Pinpoint the cell where the given text exists, returning its [X, Y] midpoint coordinate. 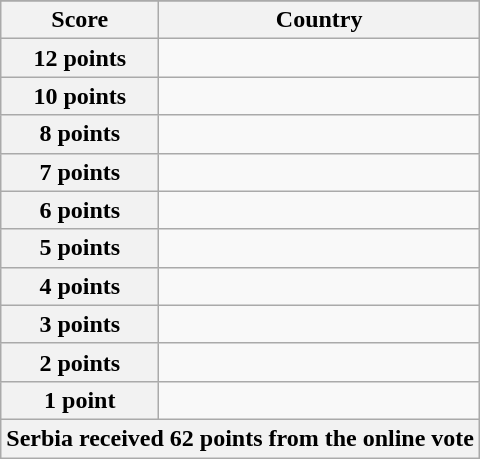
2 points [80, 362]
8 points [80, 134]
5 points [80, 248]
7 points [80, 172]
6 points [80, 210]
Score [80, 20]
12 points [80, 58]
Serbia received 62 points from the online vote [240, 438]
3 points [80, 324]
Country [320, 20]
4 points [80, 286]
10 points [80, 96]
1 point [80, 400]
